Pinpoint the cell where the given text exists, returning its [X, Y] midpoint coordinate. 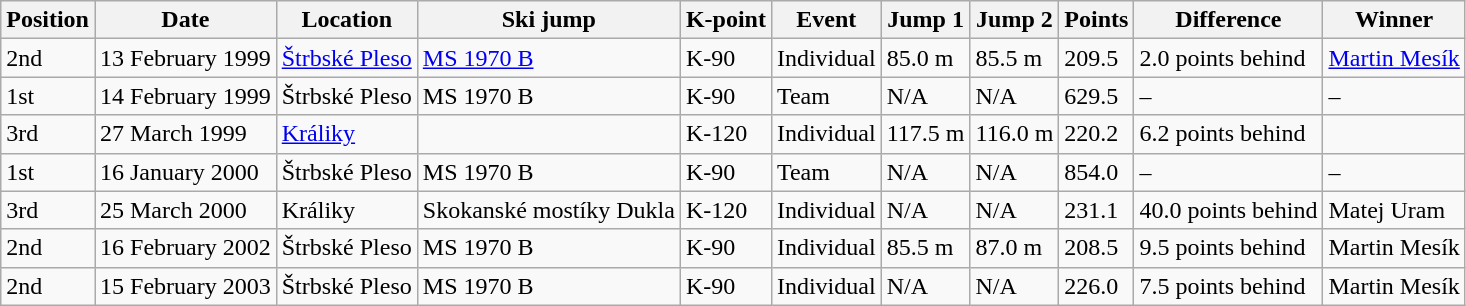
116.0 m [1014, 134]
Difference [1228, 20]
854.0 [1096, 172]
209.5 [1096, 58]
117.5 m [926, 134]
Location [346, 20]
Event [826, 20]
Skokanské mostíky Dukla [548, 210]
9.5 points behind [1228, 248]
85.0 m [926, 58]
2.0 points behind [1228, 58]
15 February 2003 [185, 286]
220.2 [1096, 134]
87.0 m [1014, 248]
Ski jump [548, 20]
Jump 2 [1014, 20]
16 January 2000 [185, 172]
K-point [726, 20]
7.5 points behind [1228, 286]
226.0 [1096, 286]
16 February 2002 [185, 248]
Position [48, 20]
6.2 points behind [1228, 134]
27 March 1999 [185, 134]
Matej Uram [1394, 210]
14 February 1999 [185, 96]
231.1 [1096, 210]
13 February 1999 [185, 58]
40.0 points behind [1228, 210]
Winner [1394, 20]
208.5 [1096, 248]
629.5 [1096, 96]
25 March 2000 [185, 210]
Date [185, 20]
Points [1096, 20]
Jump 1 [926, 20]
